From the cell containing the given text, extract its center point as (X, Y) coordinate. 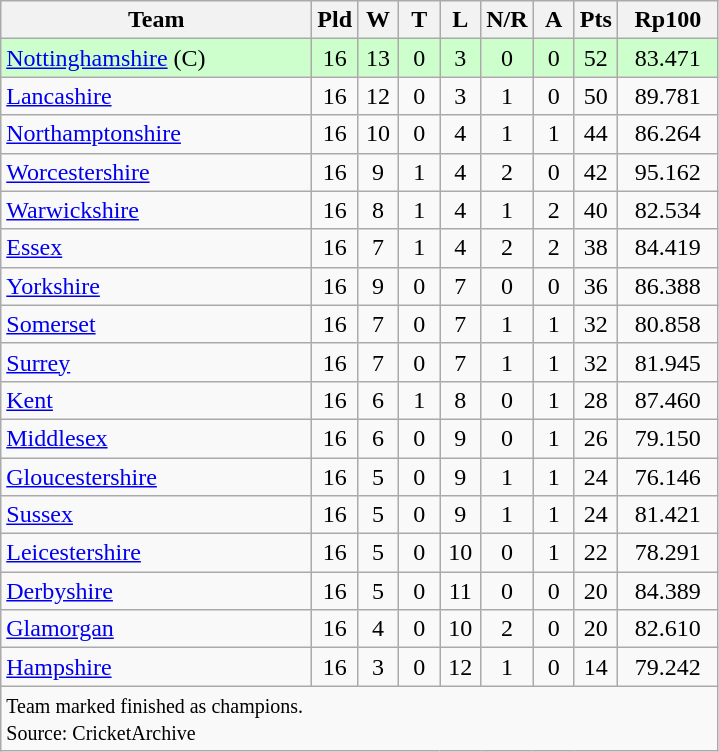
Essex (156, 248)
Kent (156, 400)
Middlesex (156, 438)
Pts (596, 20)
81.945 (668, 362)
82.610 (668, 629)
89.781 (668, 96)
14 (596, 667)
38 (596, 248)
79.242 (668, 667)
Sussex (156, 515)
76.146 (668, 477)
36 (596, 286)
22 (596, 553)
81.421 (668, 515)
11 (460, 591)
N/R (507, 20)
Surrey (156, 362)
44 (596, 134)
79.150 (668, 438)
Pld (335, 20)
Somerset (156, 324)
W (378, 20)
Team marked finished as champions.Source: CricketArchive (360, 718)
Hampshire (156, 667)
Rp100 (668, 20)
95.162 (668, 172)
Warwickshire (156, 210)
13 (378, 58)
Leicestershire (156, 553)
Worcestershire (156, 172)
Gloucestershire (156, 477)
86.264 (668, 134)
87.460 (668, 400)
84.389 (668, 591)
Derbyshire (156, 591)
A (554, 20)
26 (596, 438)
Nottinghamshire (C) (156, 58)
Yorkshire (156, 286)
82.534 (668, 210)
Northamptonshire (156, 134)
80.858 (668, 324)
T (420, 20)
84.419 (668, 248)
40 (596, 210)
Team (156, 20)
52 (596, 58)
83.471 (668, 58)
42 (596, 172)
28 (596, 400)
50 (596, 96)
Glamorgan (156, 629)
Lancashire (156, 96)
L (460, 20)
78.291 (668, 553)
86.388 (668, 286)
